Search for the cell housing the specified text and yield its (x, y) center coordinate. 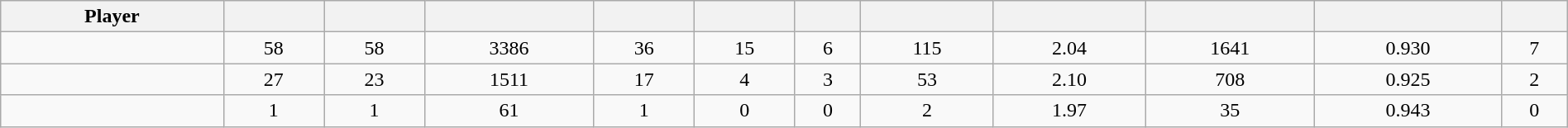
17 (644, 79)
61 (509, 111)
0.930 (1408, 48)
Player (112, 17)
4 (744, 79)
53 (927, 79)
708 (1231, 79)
35 (1231, 111)
0.943 (1408, 111)
15 (744, 48)
36 (644, 48)
0.925 (1408, 79)
3386 (509, 48)
1641 (1231, 48)
3 (828, 79)
1.97 (1069, 111)
2.10 (1069, 79)
1511 (509, 79)
27 (274, 79)
2.04 (1069, 48)
115 (927, 48)
7 (1534, 48)
23 (375, 79)
6 (828, 48)
